Pinpoint the cell where the given text exists, returning its (X, Y) midpoint coordinate. 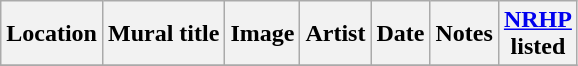
Artist (336, 34)
Mural title (163, 34)
Image (262, 34)
Notes (464, 34)
Location (52, 34)
NRHPlisted (538, 34)
Date (400, 34)
